Extract the (X, Y) coordinate from the center of the cell holding the provided text.  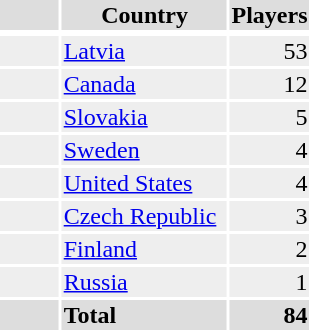
2 (270, 249)
Czech Republic (144, 216)
3 (270, 216)
Finland (144, 249)
53 (270, 51)
Players (270, 15)
Sweden (144, 150)
12 (270, 84)
Latvia (144, 51)
Total (144, 315)
1 (270, 282)
Country (144, 15)
Slovakia (144, 117)
84 (270, 315)
5 (270, 117)
Russia (144, 282)
United States (144, 183)
Canada (144, 84)
